Find where the given text appears and provide that cell's center as [X, Y] coordinate. 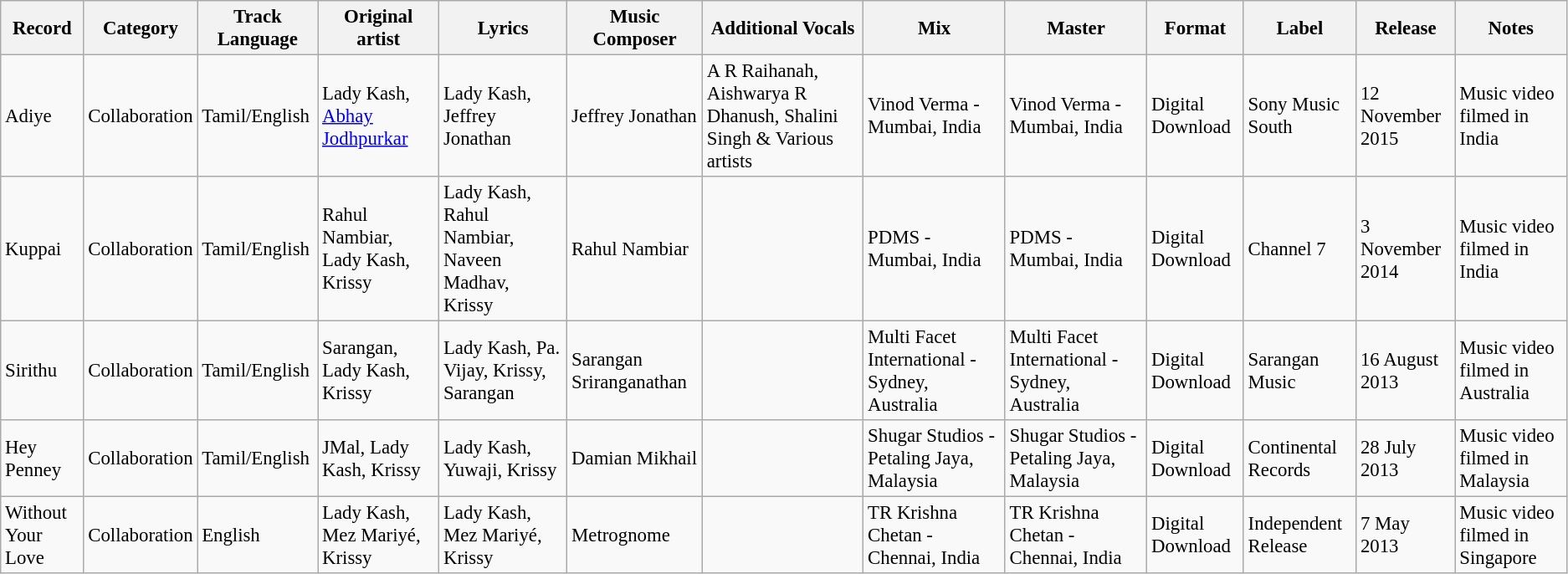
Sirithu [42, 372]
English [258, 536]
Lady Kash, Abhay Jodhpurkar [378, 116]
Lady Kash, Jeffrey Jonathan [504, 116]
Label [1299, 28]
Lyrics [504, 28]
Without Your Love [42, 536]
Independent Release [1299, 536]
Lady Kash, Rahul Nambiar, Naveen Madhav, Krissy [504, 249]
Format [1196, 28]
Lady Kash, Pa. Vijay, Krissy, Sarangan [504, 372]
Mix [934, 28]
12 November 2015 [1406, 116]
Channel 7 [1299, 249]
Music Composer [635, 28]
Kuppai [42, 249]
Master [1076, 28]
Music video filmed in Australia [1511, 372]
Sony Music South [1299, 116]
7 May 2013 [1406, 536]
Original artist [378, 28]
Sarangan Sriranganathan [635, 372]
JMal, Lady Kash, Krissy [378, 459]
Record [42, 28]
Lady Kash, Yuwaji, Krissy [504, 459]
Category [141, 28]
Adiye [42, 116]
Rahul Nambiar, Lady Kash, Krissy [378, 249]
Rahul Nambiar [635, 249]
16 August 2013 [1406, 372]
3 November 2014 [1406, 249]
Metrognome [635, 536]
Sarangan, Lady Kash, Krissy [378, 372]
28 July 2013 [1406, 459]
Damian Mikhail [635, 459]
Sarangan Music [1299, 372]
Release [1406, 28]
A R Raihanah, Aishwarya R Dhanush, Shalini Singh & Various artists [782, 116]
Jeffrey Jonathan [635, 116]
Additional Vocals [782, 28]
Track Language [258, 28]
Music video filmed in Malaysia [1511, 459]
Continental Records [1299, 459]
Music video filmed in Singapore [1511, 536]
Hey Penney [42, 459]
Notes [1511, 28]
